Pinpoint the cell where the given text exists, returning its (x, y) midpoint coordinate. 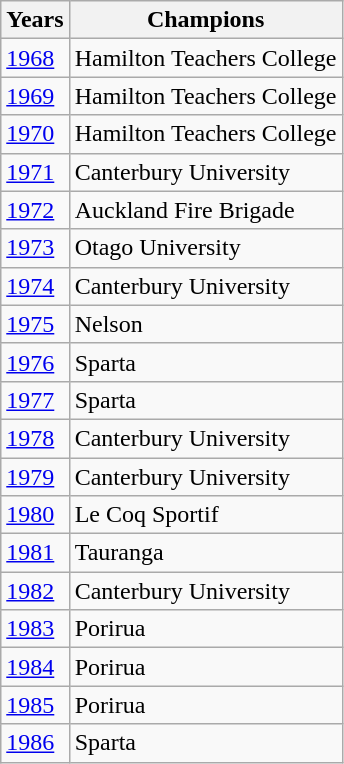
1982 (35, 591)
Champions (206, 20)
1980 (35, 515)
1983 (35, 629)
1981 (35, 553)
1969 (35, 96)
1972 (35, 210)
Nelson (206, 324)
1978 (35, 438)
Years (35, 20)
1984 (35, 667)
1971 (35, 172)
Tauranga (206, 553)
1975 (35, 324)
1968 (35, 58)
1976 (35, 362)
1970 (35, 134)
Le Coq Sportif (206, 515)
1985 (35, 705)
1974 (35, 286)
Otago University (206, 248)
1979 (35, 477)
Auckland Fire Brigade (206, 210)
1973 (35, 248)
1977 (35, 400)
1986 (35, 743)
